Return [X, Y] of the center of cell containing provided text 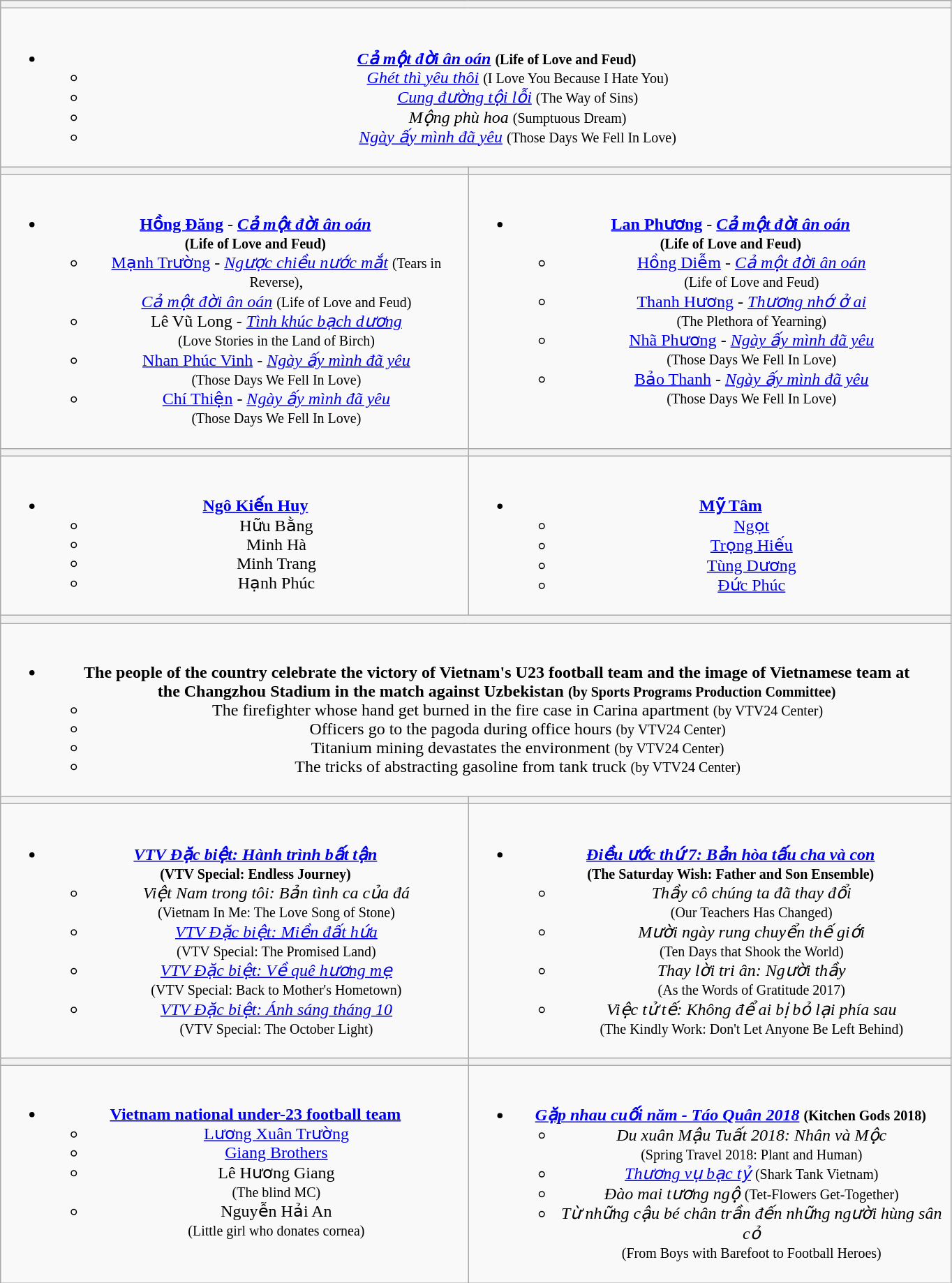
Mỹ TâmNgọtTrọng HiếuTùng DươngĐức Phúc [709, 536]
Vietnam national under-23 football teamLương Xuân TrườngGiang BrothersLê Hương Giang (The blind MC)Nguyễn Hải An (Little girl who donates cornea) [235, 1174]
Ngô Kiến HuyHữu BằngMinh HàMinh TrangHạnh Phúc [235, 536]
